Return [x, y] of the center of cell containing provided text 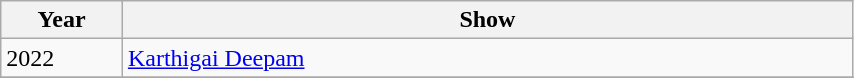
Year [62, 20]
Show [487, 20]
2022 [62, 58]
Karthigai Deepam [487, 58]
